Extract the [x, y] coordinate from the center of the cell holding the provided text.  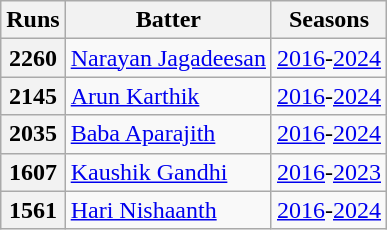
2016-2023 [328, 172]
Runs [33, 20]
2035 [33, 134]
1607 [33, 172]
Seasons [328, 20]
Kaushik Gandhi [168, 172]
2260 [33, 58]
1561 [33, 210]
Hari Nishaanth [168, 210]
Narayan Jagadeesan [168, 58]
2145 [33, 96]
Arun Karthik [168, 96]
Batter [168, 20]
Baba Aparajith [168, 134]
